For the text-containing cell, return its midpoint in [X, Y] coordinate format. 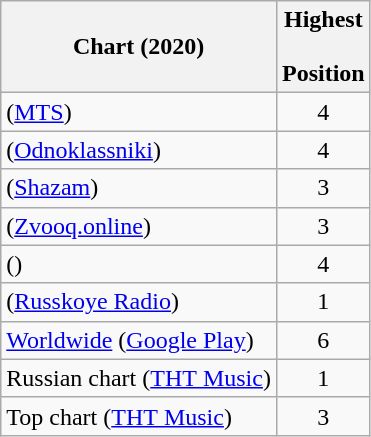
(Russkoye Radio) [139, 302]
Worldwide (Google Play) [139, 340]
Chart (2020) [139, 47]
HighestPosition [323, 47]
(Zvooq.online) [139, 226]
Top chart (ТНТ Music) [139, 416]
Russian chart (ТНТ Music) [139, 378]
(Odnoklassniki) [139, 150]
(Shazam) [139, 188]
() [139, 264]
6 [323, 340]
(МТS) [139, 112]
